Extract the [X, Y] coordinate from the center of the cell holding the provided text.  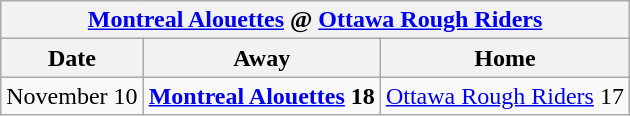
Away [262, 58]
November 10 [72, 96]
Date [72, 58]
Home [504, 58]
Ottawa Rough Riders 17 [504, 96]
Montreal Alouettes @ Ottawa Rough Riders [316, 20]
Montreal Alouettes 18 [262, 96]
